Output the [x, y] coordinate of the center of the cell containing the given text.  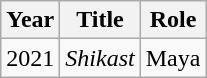
Title [100, 20]
2021 [30, 58]
Role [173, 20]
Shikast [100, 58]
Maya [173, 58]
Year [30, 20]
